Detect which cell encompasses the target text, then output its [X, Y] center coordinate. 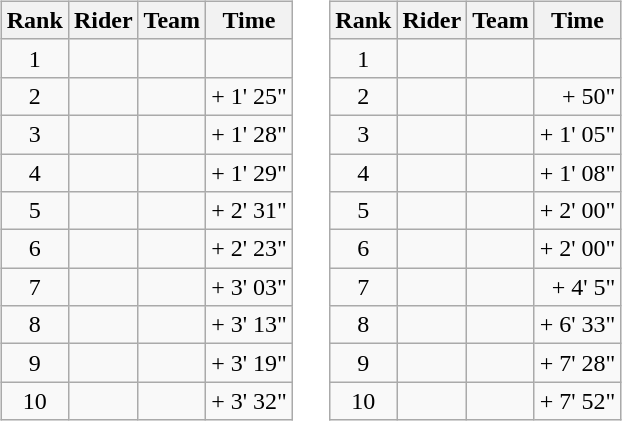
+ 3' 13" [250, 325]
+ 1' 29" [250, 173]
+ 6' 33" [578, 325]
+ 7' 28" [578, 363]
+ 1' 28" [250, 134]
+ 7' 52" [578, 401]
+ 1' 08" [578, 173]
+ 1' 25" [250, 96]
+ 2' 31" [250, 211]
+ 50" [578, 96]
+ 4' 5" [578, 287]
+ 3' 03" [250, 287]
+ 3' 32" [250, 401]
+ 2' 23" [250, 249]
+ 3' 19" [250, 363]
+ 1' 05" [578, 134]
